Output the (X, Y) coordinate of the center of the cell containing the given text.  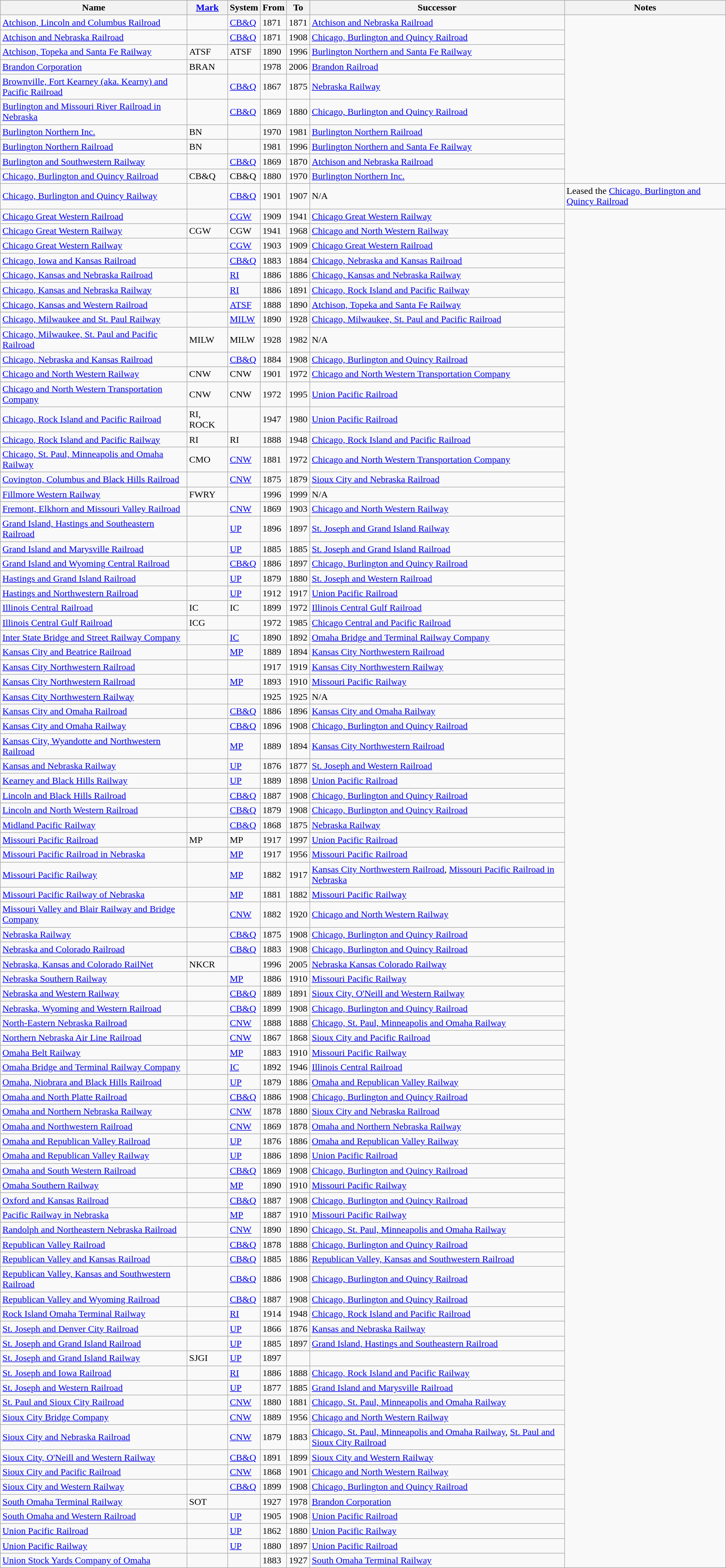
Lincoln and Black Hills Railroad (94, 796)
Lincoln and North Western Railroad (94, 810)
Fremont, Elkhorn and Missouri Valley Railroad (94, 509)
Name (94, 8)
Successor (437, 8)
Omaha and South Western Railroad (94, 1171)
Chicago, Kansas and Western Railroad (94, 305)
Union Stock Yards Company of Omaha (94, 1561)
1968 (298, 231)
Leased the Chicago, Burlington and Quincy Railroad (645, 196)
1905 (273, 1516)
Hastings and Grand Island Railroad (94, 579)
RI, ROCK (207, 420)
St. Paul and Sioux City Railroad (94, 1402)
1893 (273, 682)
Oxford and Kansas Railroad (94, 1200)
St. Joseph and Denver City Railroad (94, 1329)
Notes (645, 8)
2005 (298, 964)
Chicago, Iowa and Kansas Railroad (94, 261)
FWRY (207, 494)
Missouri Valley and Blair Railway and Bridge Company (94, 914)
Missouri Pacific Railroad in Nebraska (94, 855)
ICG (207, 623)
Nebraska and Colorado Railroad (94, 949)
SJGI (207, 1358)
Kansas City and Beatrice Railroad (94, 652)
1870 (298, 161)
1920 (298, 914)
Pacific Railway in Nebraska (94, 1215)
Hastings and Northwestern Railroad (94, 593)
Nebraska, Wyoming and Western Railroad (94, 1008)
Nebraska, Kansas and Colorado RailNet (94, 964)
Republican Valley Railroad (94, 1244)
Nebraska Southern Railway (94, 979)
Atchison, Lincoln and Columbus Railroad (94, 22)
Chicago, St. Paul, Minneapolis and Omaha Railway, St. Paul and Sioux City Railroad (437, 1437)
Omaha and Northwestern Railroad (94, 1126)
Inter State Bridge and Street Railway Company (94, 637)
1985 (298, 623)
Northern Nebraska Air Line Railroad (94, 1038)
1946 (298, 1067)
Republican Valley and Wyoming Railroad (94, 1299)
1980 (298, 420)
Covington, Columbus and Black Hills Railroad (94, 479)
Brownville, Fort Kearney (aka. Kearny) and Pacific Railroad (94, 87)
Kansas City Northwestern Railroad, Missouri Pacific Railroad in Nebraska (437, 875)
To (298, 8)
Chicago Central and Pacific Railroad (437, 623)
Kearney and Black Hills Railway (94, 781)
Burlington and Southwestern Railway (94, 161)
Rock Island Omaha Terminal Railway (94, 1314)
1866 (273, 1329)
Missouri Pacific Railway of Nebraska (94, 895)
Chicago, Kansas and Nebraska Railroad (94, 275)
BRAN (207, 67)
Nebraska Kansas Colorado Railway (437, 964)
1862 (273, 1531)
Grand Island and Wyoming Central Railroad (94, 564)
Omaha and Republican Valley Railroad (94, 1141)
Nebraska and Western Railway (94, 993)
NKCR (207, 964)
1997 (298, 840)
1995 (298, 394)
CMO (207, 459)
Chicago, Milwaukee and St. Paul Railway (94, 319)
Republican Valley and Kansas Railroad (94, 1259)
Mark (207, 8)
1907 (298, 196)
Fillmore Western Railway (94, 494)
Kansas City, Wyandotte and Northwestern Railroad (94, 746)
Burlington and Missouri River Railroad in Nebraska (94, 112)
System (244, 8)
Midland Pacific Railway (94, 825)
Brandon Railroad (437, 67)
Omaha Southern Railway (94, 1185)
1912 (273, 593)
1999 (298, 494)
Randolph and Northeastern Nebraska Railroad (94, 1230)
North-Eastern Nebraska Railroad (94, 1023)
Omaha Belt Railway (94, 1053)
From (273, 8)
2006 (298, 67)
1947 (273, 420)
1982 (298, 340)
Kansas City and Omaha Railroad (94, 711)
Omaha and North Platte Railroad (94, 1097)
1914 (273, 1314)
SOT (207, 1502)
Sioux City Bridge Company (94, 1417)
1919 (298, 667)
Omaha, Niobrara and Black Hills Railroad (94, 1082)
Chicago, Burlington and Quincy Railway (94, 196)
South Omaha and Western Railroad (94, 1516)
St. Joseph and Iowa Railroad (94, 1373)
